Locate the cell with the specified text and output its (X, Y) center coordinate. 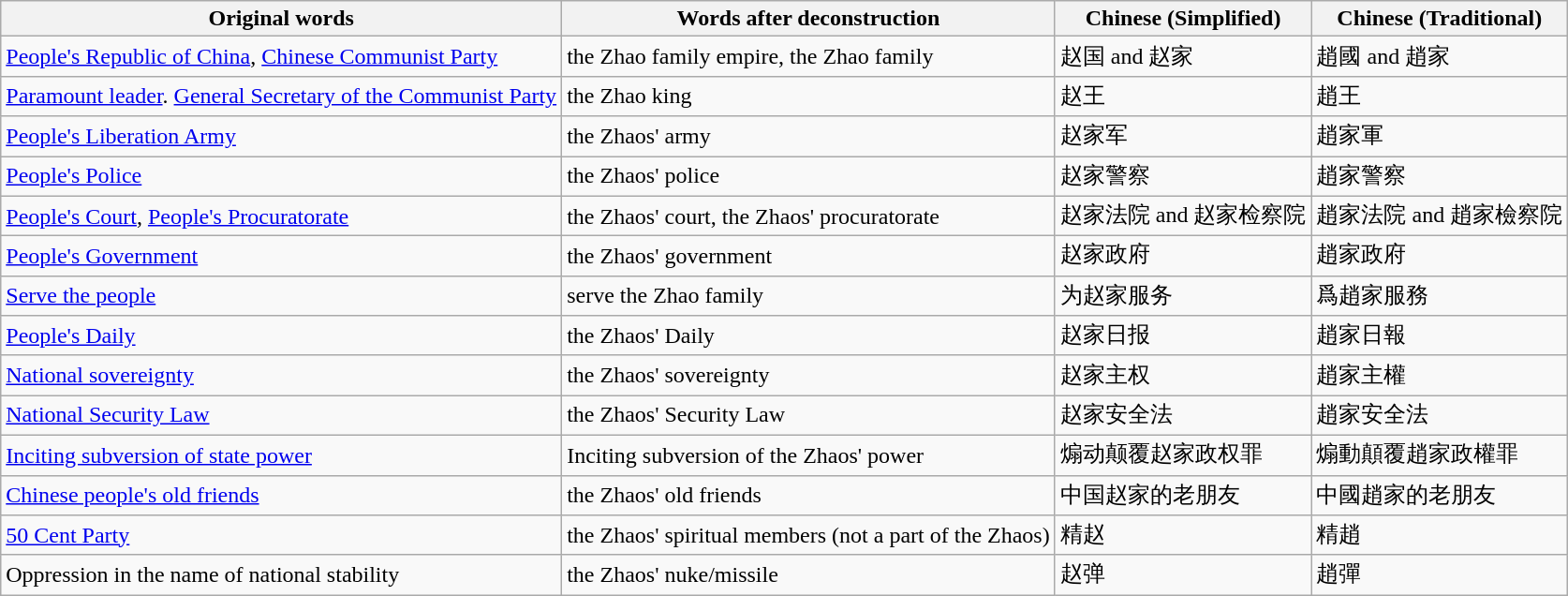
the Zhaos' old friends (809, 495)
为赵家服务 (1183, 296)
the Zhaos' Daily (809, 335)
赵家法院 and 赵家检察院 (1183, 216)
People's Republic of China, Chinese Communist Party (281, 56)
Inciting subversion of state power (281, 455)
精赵 (1183, 536)
赵家军 (1183, 137)
赵家日报 (1183, 335)
National sovereignty (281, 375)
Chinese (Simplified) (1183, 19)
中国赵家的老朋友 (1183, 495)
趙家安全法 (1440, 416)
Original words (281, 19)
People's Police (281, 176)
赵国 and 赵家 (1183, 56)
赵家政府 (1183, 257)
趙家主權 (1440, 375)
the Zhaos' army (809, 137)
People's Liberation Army (281, 137)
煽動顛覆趙家政權罪 (1440, 455)
50 Cent Party (281, 536)
National Security Law (281, 416)
趙家法院 and 趙家檢察院 (1440, 216)
the Zhaos' sovereignty (809, 375)
趙家日報 (1440, 335)
Chinese (Traditional) (1440, 19)
the Zhao king (809, 96)
Oppression in the name of national stability (281, 575)
Paramount leader. General Secretary of the Communist Party (281, 96)
赵王 (1183, 96)
赵家主权 (1183, 375)
Chinese people's old friends (281, 495)
Inciting subversion of the Zhaos' power (809, 455)
serve the Zhao family (809, 296)
the Zhaos' government (809, 257)
趙家政府 (1440, 257)
赵家安全法 (1183, 416)
People's Daily (281, 335)
the Zhao family empire, the Zhao family (809, 56)
赵家警察 (1183, 176)
趙國 and 趙家 (1440, 56)
Serve the people (281, 296)
爲趙家服務 (1440, 296)
the Zhaos' nuke/missile (809, 575)
赵弹 (1183, 575)
煽动颠覆赵家政权罪 (1183, 455)
the Zhaos' Security Law (809, 416)
趙王 (1440, 96)
People's Court, People's Procuratorate (281, 216)
the Zhaos' police (809, 176)
精趙 (1440, 536)
People's Government (281, 257)
Words after deconstruction (809, 19)
the Zhaos' spiritual members (not a part of the Zhaos) (809, 536)
the Zhaos' court, the Zhaos' procuratorate (809, 216)
趙家警察 (1440, 176)
趙彈 (1440, 575)
趙家軍 (1440, 137)
中國趙家的老朋友 (1440, 495)
